Return the (x, y) coordinate for the center point of the cell that contains the specified text.  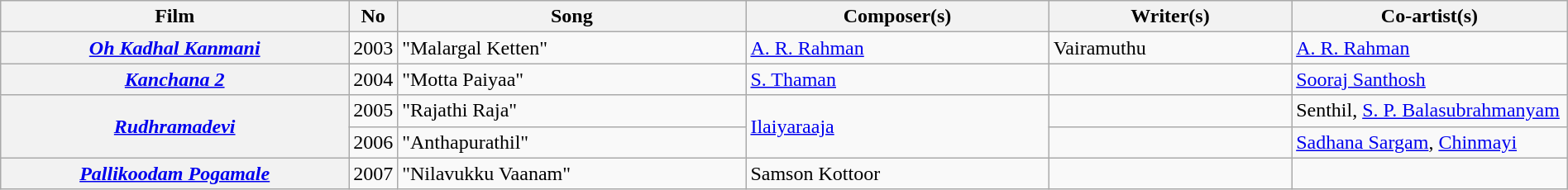
Pallikoodam Pogamale (175, 173)
S. Thaman (897, 79)
Senthil, S. P. Balasubrahmanyam (1430, 111)
Samson Kottoor (897, 173)
2005 (374, 111)
No (374, 17)
2003 (374, 48)
Co-artist(s) (1430, 17)
"Malargal Ketten" (572, 48)
Ilaiyaraaja (897, 126)
Oh Kadhal Kanmani (175, 48)
Vairamuthu (1170, 48)
Writer(s) (1170, 17)
2004 (374, 79)
"Rajathi Raja" (572, 111)
Composer(s) (897, 17)
Film (175, 17)
2006 (374, 142)
Sooraj Santhosh (1430, 79)
Rudhramadevi (175, 126)
2007 (374, 173)
"Motta Paiyaa" (572, 79)
Song (572, 17)
Kanchana 2 (175, 79)
Sadhana Sargam, Chinmayi (1430, 142)
"Anthapurathil" (572, 142)
"Nilavukku Vaanam" (572, 173)
